For the text-containing cell, return its midpoint in [x, y] coordinate format. 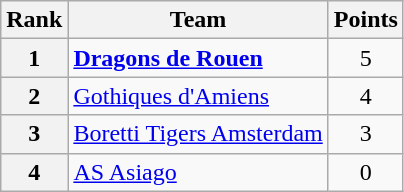
AS Asiago [198, 172]
Points [366, 20]
Gothiques d'Amiens [198, 96]
Boretti Tigers Amsterdam [198, 134]
Rank [34, 20]
Team [198, 20]
Dragons de Rouen [198, 58]
1 [34, 58]
2 [34, 96]
0 [366, 172]
5 [366, 58]
